Find where the given text appears and provide that cell's center as [X, Y] coordinate. 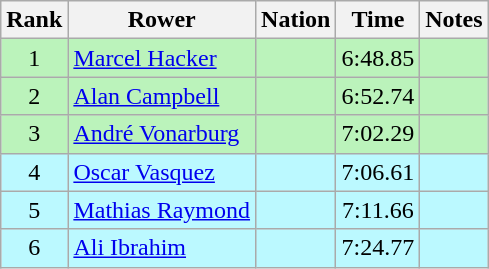
6:52.74 [378, 96]
Rank [34, 20]
André Vonarburg [162, 134]
1 [34, 58]
7:24.77 [378, 248]
Mathias Raymond [162, 210]
6:48.85 [378, 58]
Ali Ibrahim [162, 248]
5 [34, 210]
Marcel Hacker [162, 58]
Oscar Vasquez [162, 172]
4 [34, 172]
7:02.29 [378, 134]
2 [34, 96]
3 [34, 134]
Rower [162, 20]
7:06.61 [378, 172]
Alan Campbell [162, 96]
7:11.66 [378, 210]
Notes [454, 20]
Nation [296, 20]
6 [34, 248]
Time [378, 20]
